From the cell containing the given text, extract its center point as (x, y) coordinate. 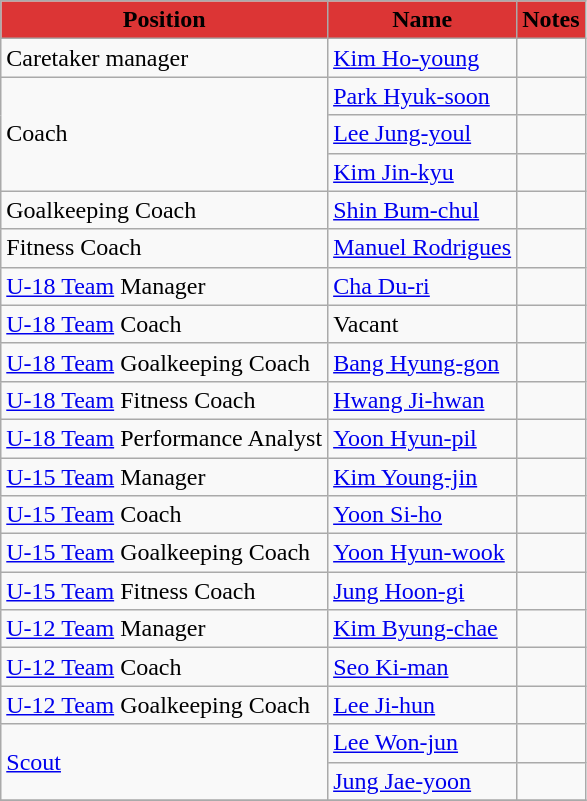
Bang Hyung-gon (422, 362)
Manuel Rodrigues (422, 248)
Park Hyuk-soon (422, 96)
Kim Young-jin (422, 477)
U-12 Team Goalkeeping Coach (164, 705)
Yoon Hyun-wook (422, 553)
Cha Du-ri (422, 286)
Lee Won-jun (422, 743)
Goalkeeping Coach (164, 210)
Hwang Ji-hwan (422, 400)
Kim Ho-young (422, 58)
Position (164, 20)
Seo Ki-man (422, 667)
U-18 Team Goalkeeping Coach (164, 362)
Kim Byung-chae (422, 629)
U-12 Team Coach (164, 667)
U-15 Team Manager (164, 477)
Caretaker manager (164, 58)
Lee Jung-youl (422, 134)
U-18 Team Coach (164, 324)
Yoon Si-ho (422, 515)
Coach (164, 134)
Scout (164, 762)
U-18 Team Fitness Coach (164, 400)
U-18 Team Performance Analyst (164, 438)
Lee Ji-hun (422, 705)
Jung Jae-yoon (422, 781)
Name (422, 20)
Fitness Coach (164, 248)
U-15 Team Goalkeeping Coach (164, 553)
Shin Bum-chul (422, 210)
U-18 Team Manager (164, 286)
Vacant (422, 324)
Yoon Hyun-pil (422, 438)
U-12 Team Manager (164, 629)
U-15 Team Coach (164, 515)
Kim Jin-kyu (422, 172)
Notes (551, 20)
Jung Hoon-gi (422, 591)
U-15 Team Fitness Coach (164, 591)
